Extract the (X, Y) coordinate from the center of the cell holding the provided text.  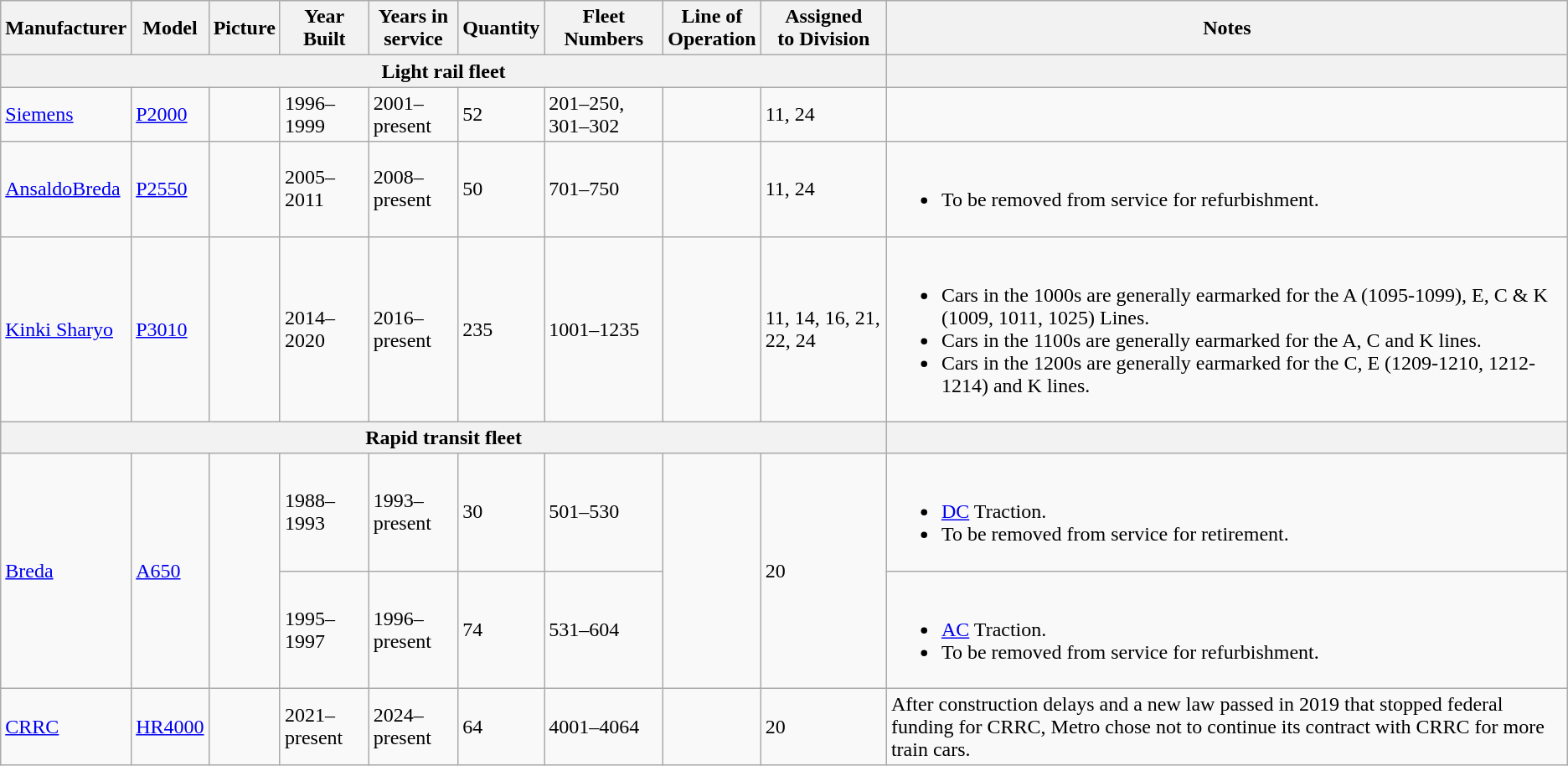
AC Traction.To be removed from service for refurbishment. (1226, 629)
HR4000 (170, 727)
1995–1997 (324, 629)
64 (501, 727)
11, 14, 16, 21, 22, 24 (823, 329)
P2000 (170, 114)
2001–present (414, 114)
P3010 (170, 329)
Breda (66, 571)
30 (501, 512)
501–530 (604, 512)
531–604 (604, 629)
Line ofOperation (712, 28)
201–250, 301–302 (604, 114)
Assignedto Division (823, 28)
A650 (170, 571)
235 (501, 329)
Quantity (501, 28)
AnsaldoBreda (66, 189)
1001–1235 (604, 329)
2008–present (414, 189)
Kinki Sharyo (66, 329)
2014–2020 (324, 329)
50 (501, 189)
Fleet Numbers (604, 28)
1993–present (414, 512)
4001–4064 (604, 727)
P2550 (170, 189)
2024–present (414, 727)
Model (170, 28)
52 (501, 114)
2005–2011 (324, 189)
1988–1993 (324, 512)
DC Traction.To be removed from service for retirement. (1226, 512)
Year Built (324, 28)
Manufacturer (66, 28)
Notes (1226, 28)
Siemens (66, 114)
74 (501, 629)
1996–present (414, 629)
701–750 (604, 189)
Years inservice (414, 28)
CRRC (66, 727)
2021–present (324, 727)
Picture (245, 28)
2016–present (414, 329)
1996–1999 (324, 114)
Light rail fleet (444, 71)
To be removed from service for refurbishment. (1226, 189)
Rapid transit fleet (444, 437)
